Return the (x, y) coordinate for the center point of the cell that contains the specified text.  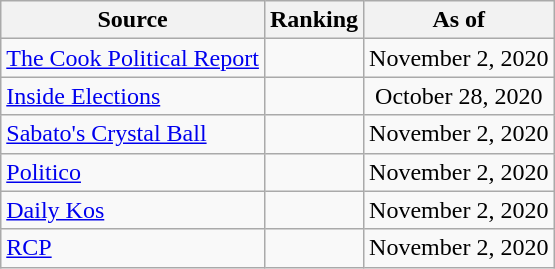
The Cook Political Report (133, 58)
Daily Kos (133, 210)
Politico (133, 172)
October 28, 2020 (459, 96)
RCP (133, 248)
Ranking (314, 20)
Source (133, 20)
Inside Elections (133, 96)
As of (459, 20)
Sabato's Crystal Ball (133, 134)
